Return [x, y] of the center of cell containing provided text 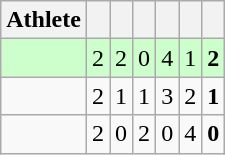
3 [168, 96]
Athlete [44, 20]
